Scan for the cell matching the given text and deliver its (x, y) coordinate at center. 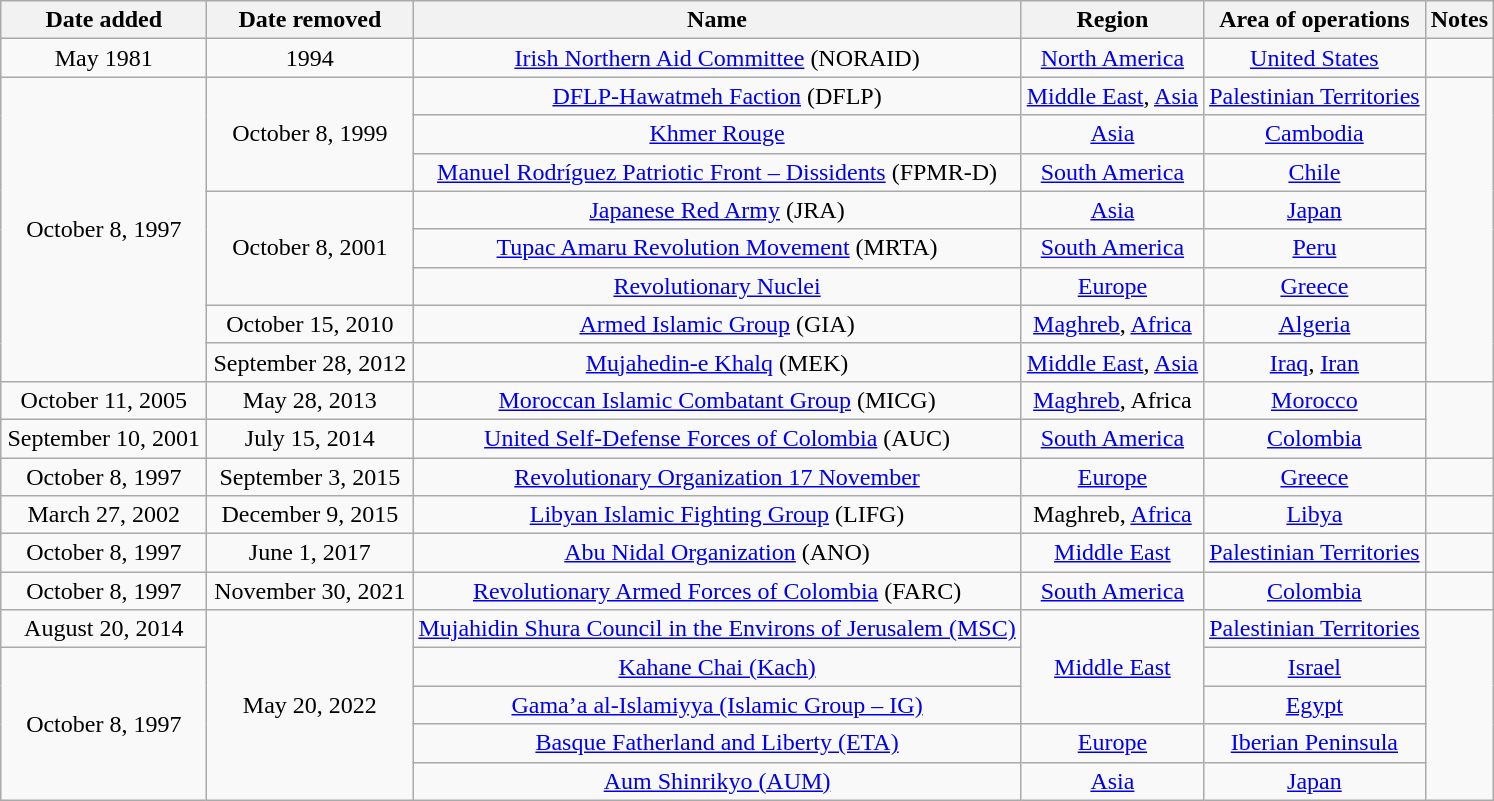
Mujahidin Shura Council in the Environs of Jerusalem (MSC) (717, 629)
DFLP-Hawatmeh Faction (DFLP) (717, 96)
Gama’a al-Islamiyya (Islamic Group – IG) (717, 705)
Manuel Rodríguez Patriotic Front – Dissidents (FPMR-D) (717, 172)
Date removed (310, 20)
Revolutionary Organization 17 November (717, 477)
Iberian Peninsula (1315, 743)
Mujahedin-e Khalq (MEK) (717, 362)
Aum Shinrikyo (AUM) (717, 781)
Area of operations (1315, 20)
Cambodia (1315, 134)
October 15, 2010 (310, 324)
October 8, 1999 (310, 134)
United Self-Defense Forces of Colombia (AUC) (717, 438)
November 30, 2021 (310, 591)
August 20, 2014 (104, 629)
Japanese Red Army (JRA) (717, 210)
Moroccan Islamic Combatant Group (MICG) (717, 400)
Libyan Islamic Fighting Group (LIFG) (717, 515)
Chile (1315, 172)
Name (717, 20)
Kahane Chai (Kach) (717, 667)
Revolutionary Nuclei (717, 286)
Algeria (1315, 324)
May 20, 2022 (310, 705)
Basque Fatherland and Liberty (ETA) (717, 743)
October 8, 2001 (310, 248)
Libya (1315, 515)
Irish Northern Aid Committee (NORAID) (717, 58)
October 11, 2005 (104, 400)
July 15, 2014 (310, 438)
Abu Nidal Organization (ANO) (717, 553)
Khmer Rouge (717, 134)
May 28, 2013 (310, 400)
1994 (310, 58)
Morocco (1315, 400)
September 3, 2015 (310, 477)
Armed Islamic Group (GIA) (717, 324)
September 28, 2012 (310, 362)
Peru (1315, 248)
Date added (104, 20)
June 1, 2017 (310, 553)
Iraq, Iran (1315, 362)
Notes (1459, 20)
Revolutionary Armed Forces of Colombia (FARC) (717, 591)
Region (1112, 20)
March 27, 2002 (104, 515)
North America (1112, 58)
United States (1315, 58)
Tupac Amaru Revolution Movement (MRTA) (717, 248)
Egypt (1315, 705)
September 10, 2001 (104, 438)
December 9, 2015 (310, 515)
May 1981 (104, 58)
Israel (1315, 667)
